Output the (X, Y) coordinate of the center of the cell containing the given text.  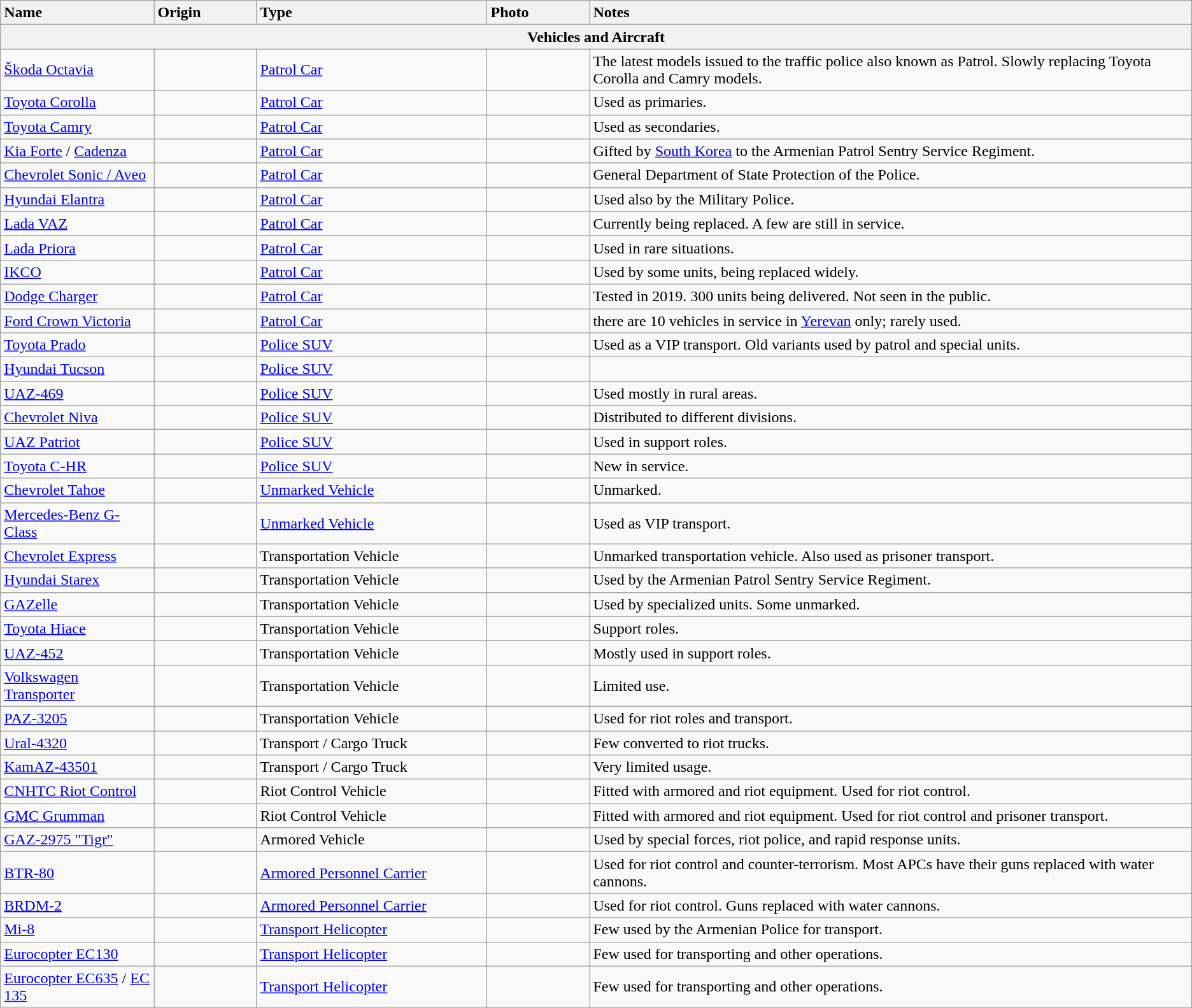
Used also by the Military Police. (890, 199)
Name (78, 13)
BRDM-2 (78, 905)
Mercedes-Benz G-Class (78, 523)
Very limited usage. (890, 767)
Kia Forte / Cadenza (78, 151)
Toyota Hiace (78, 628)
Toyota Prado (78, 345)
The latest models issued to the traffic police also known as Patrol. Slowly replacing Toyota Corolla and Camry models. (890, 70)
Support roles. (890, 628)
Mostly used in support roles. (890, 653)
Ford Crown Victoria (78, 320)
Few converted to riot trucks. (890, 743)
Unmarked. (890, 490)
Notes (890, 13)
CNHTC Riot Control (78, 791)
GAZelle (78, 604)
Fitted with armored and riot equipment. Used for riot control and prisoner transport. (890, 816)
Used for riot control. Guns replaced with water cannons. (890, 905)
IKCO (78, 272)
Toyota C-HR (78, 466)
Hyundai Starex (78, 580)
Chevrolet Tahoe (78, 490)
Unmarked transportation vehicle. Also used as prisoner transport. (890, 556)
Used as a VIP transport. Old variants used by patrol and special units. (890, 345)
Fitted with armored and riot equipment. Used for riot control. (890, 791)
Hyundai Tucson (78, 369)
Mi-8 (78, 930)
KamAZ-43501 (78, 767)
Vehicles and Aircraft (596, 37)
there are 10 vehicles in service in Yerevan only; rarely used. (890, 320)
Toyota Corolla (78, 103)
Used in rare situations. (890, 248)
Armored Vehicle (372, 840)
General Department of State Protection of the Police. (890, 175)
Limited use. (890, 685)
Used in support roles. (890, 442)
Used by special forces, riot police, and rapid response units. (890, 840)
Ural-4320 (78, 743)
Lada VAZ (78, 224)
Chevrolet Express (78, 556)
GAZ-2975 "Tigr" (78, 840)
Hyundai Elantra (78, 199)
Dodge Charger (78, 296)
BTR-80 (78, 872)
Distributed to different divisions. (890, 418)
Origin (205, 13)
Gifted by South Korea to the Armenian Patrol Sentry Service Regiment. (890, 151)
PAZ-3205 (78, 718)
Chevrolet Niva (78, 418)
Tested in 2019. 300 units being delivered. Not seen in the public. (890, 296)
UAZ-469 (78, 394)
New in service. (890, 466)
Used by some units, being replaced widely. (890, 272)
Used by the Armenian Patrol Sentry Service Regiment. (890, 580)
Type (372, 13)
Škoda Octavia (78, 70)
Few used by the Armenian Police for transport. (890, 930)
Used for riot roles and transport. (890, 718)
GMC Grumman (78, 816)
Used by specialized units. Some unmarked. (890, 604)
UAZ-452 (78, 653)
Photo (539, 13)
UAZ Patriot (78, 442)
Volkswagen Transporter (78, 685)
Eurocopter EC130 (78, 954)
Currently being replaced. A few are still in service. (890, 224)
Toyota Camry (78, 127)
Eurocopter EC635 / EC 135 (78, 987)
Used as secondaries. (890, 127)
Used for riot control and counter-terrorism. Most APCs have their guns replaced with water cannons. (890, 872)
Used mostly in rural areas. (890, 394)
Used as VIP transport. (890, 523)
Used as primaries. (890, 103)
Lada Priora (78, 248)
Chevrolet Sonic / Aveo (78, 175)
